For the text-containing cell, return its midpoint in (x, y) coordinate format. 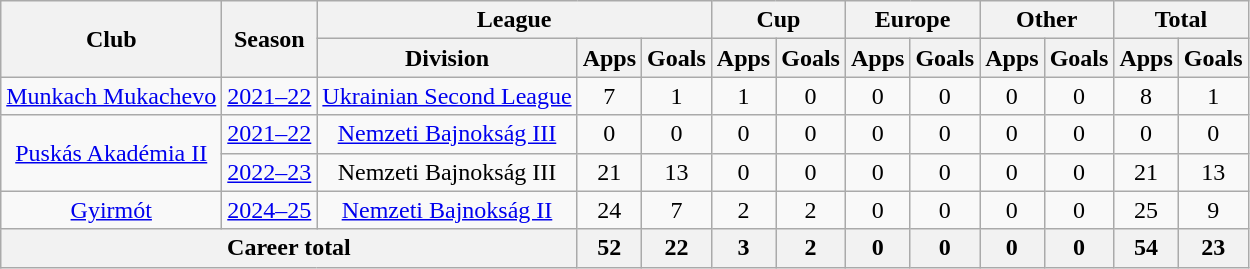
9 (1213, 210)
Europe (912, 20)
Nemzeti Bajnokság II (447, 210)
3 (743, 248)
Gyirmót (112, 210)
Total (1181, 20)
8 (1146, 96)
25 (1146, 210)
52 (609, 248)
Season (270, 39)
22 (677, 248)
Ukrainian Second League (447, 96)
24 (609, 210)
Munkach Mukachevo (112, 96)
League (514, 20)
Division (447, 58)
54 (1146, 248)
2024–25 (270, 210)
Cup (778, 20)
Club (112, 39)
23 (1213, 248)
2022–23 (270, 172)
Other (1047, 20)
Puskás Akadémia II (112, 153)
Career total (289, 248)
